Pinpoint the cell where the given text exists, returning its (X, Y) midpoint coordinate. 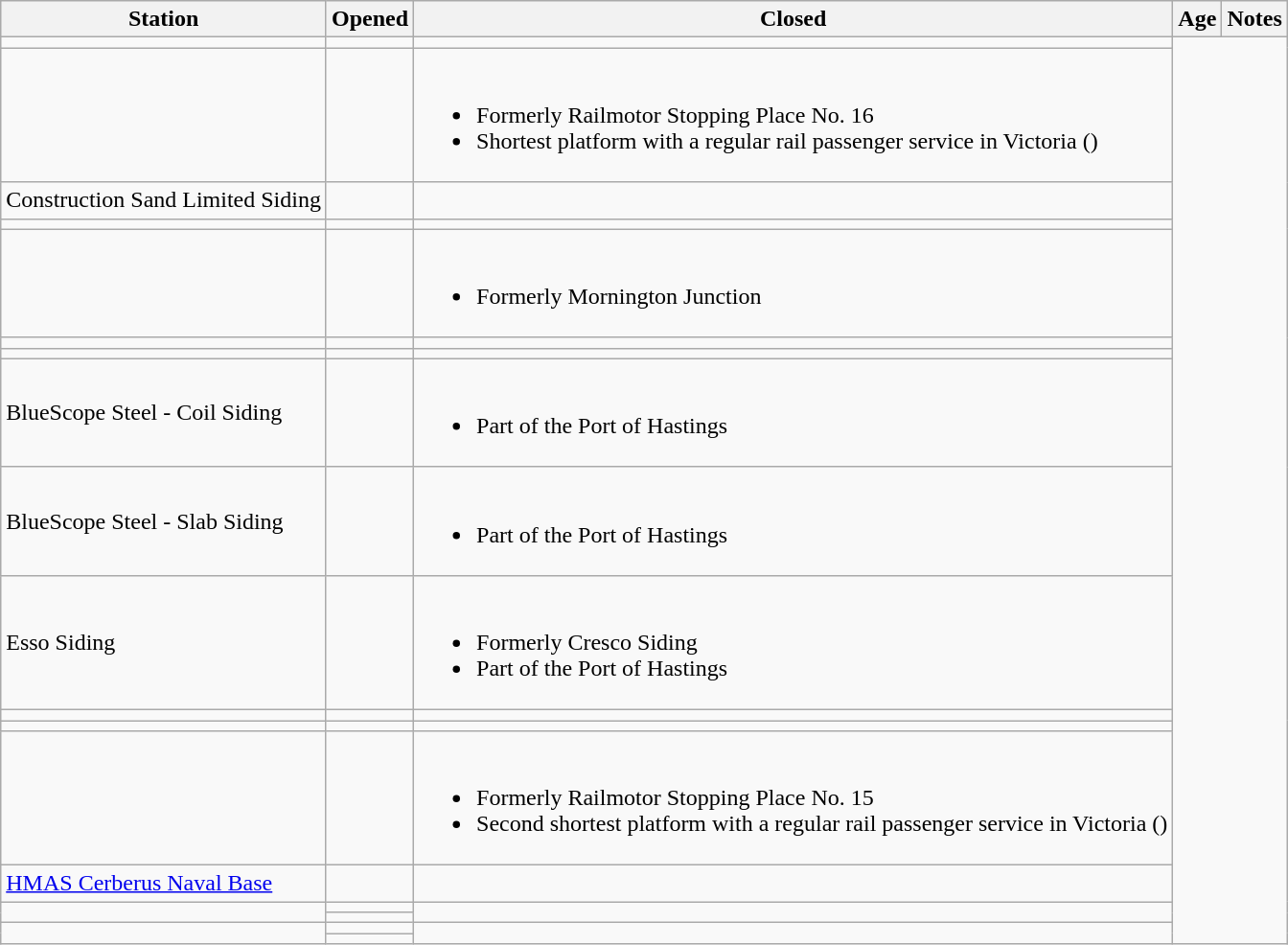
Age (1198, 19)
Esso Siding (164, 642)
Construction Sand Limited Siding (164, 200)
HMAS Cerberus Naval Base (164, 884)
Formerly Mornington Junction (793, 284)
Station (164, 19)
BlueScope Steel - Slab Siding (164, 521)
Formerly Railmotor Stopping Place No. 15Second shortest platform with a regular rail passenger service in Victoria () (793, 798)
Formerly Cresco SidingPart of the Port of Hastings (793, 642)
Closed (793, 19)
Opened (370, 19)
Formerly Railmotor Stopping Place No. 16Shortest platform with a regular rail passenger service in Victoria () (793, 115)
BlueScope Steel - Coil Siding (164, 412)
Notes (1254, 19)
